For the text-containing cell, return its midpoint in [x, y] coordinate format. 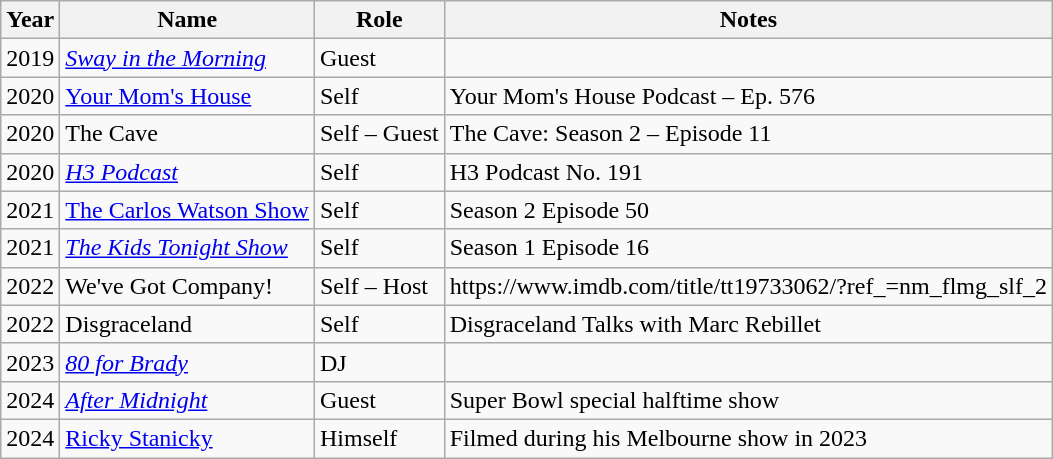
80 for Brady [188, 362]
H3 Podcast No. 191 [748, 172]
2019 [30, 58]
https://www.imdb.com/title/tt19733062/?ref_=nm_flmg_slf_2 [748, 286]
Self – Host [379, 286]
Season 1 Episode 16 [748, 248]
Season 2 Episode 50 [748, 210]
Your Mom's House [188, 96]
The Carlos Watson Show [188, 210]
Ricky Stanicky [188, 438]
Year [30, 20]
We've Got Company! [188, 286]
Disgraceland [188, 324]
Super Bowl special halftime show [748, 400]
Your Mom's House Podcast – Ep. 576 [748, 96]
H3 Podcast [188, 172]
The Cave: Season 2 – Episode 11 [748, 134]
Sway in the Morning [188, 58]
Name [188, 20]
Notes [748, 20]
2023 [30, 362]
DJ [379, 362]
Himself [379, 438]
After Midnight [188, 400]
Role [379, 20]
Disgraceland Talks with Marc Rebillet [748, 324]
Filmed during his Melbourne show in 2023 [748, 438]
The Kids Tonight Show [188, 248]
Self – Guest [379, 134]
The Cave [188, 134]
